Output the [X, Y] coordinate of the center of the cell containing the given text.  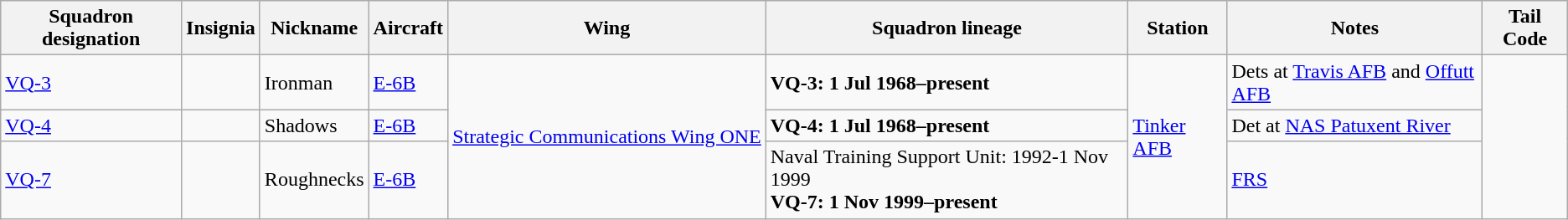
Insignia [221, 28]
VQ-7 [91, 180]
Station [1178, 28]
Naval Training Support Unit: 1992-1 Nov 1999VQ-7: 1 Nov 1999–present [946, 180]
Dets at Travis AFB and Offutt AFB [1355, 82]
Squadron designation [91, 28]
Notes [1355, 28]
Squadron lineage [946, 28]
Det at NAS Patuxent River [1355, 125]
VQ-3: 1 Jul 1968–present [946, 82]
Nickname [314, 28]
Aircraft [409, 28]
VQ-4: 1 Jul 1968–present [946, 125]
Wing [607, 28]
Shadows [314, 125]
VQ-4 [91, 125]
VQ-3 [91, 82]
Ironman [314, 82]
Strategic Communications Wing ONE [607, 137]
FRS [1355, 180]
Tinker AFB [1178, 137]
Tail Code [1524, 28]
Roughnecks [314, 180]
